Output the (X, Y) coordinate of the center of the cell containing the given text.  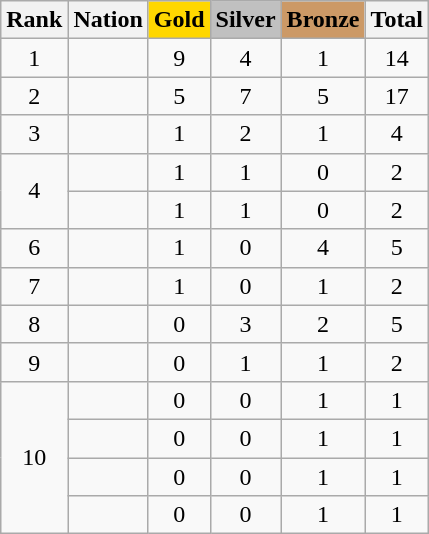
Bronze (323, 20)
Gold (179, 20)
14 (397, 58)
Silver (246, 20)
17 (397, 96)
Nation (108, 20)
Rank (34, 20)
8 (34, 324)
Total (397, 20)
10 (34, 457)
6 (34, 248)
